Extract the [x, y] coordinate from the center of the cell holding the provided text.  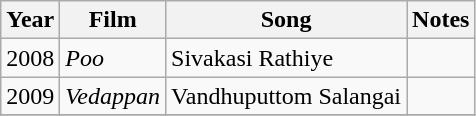
Year [30, 20]
Song [286, 20]
Notes [441, 20]
Vandhuputtom Salangai [286, 96]
Sivakasi Rathiye [286, 58]
Poo [113, 58]
2009 [30, 96]
Film [113, 20]
2008 [30, 58]
Vedappan [113, 96]
